Provide the (x, y) coordinate of the cell's center where the given text is located.  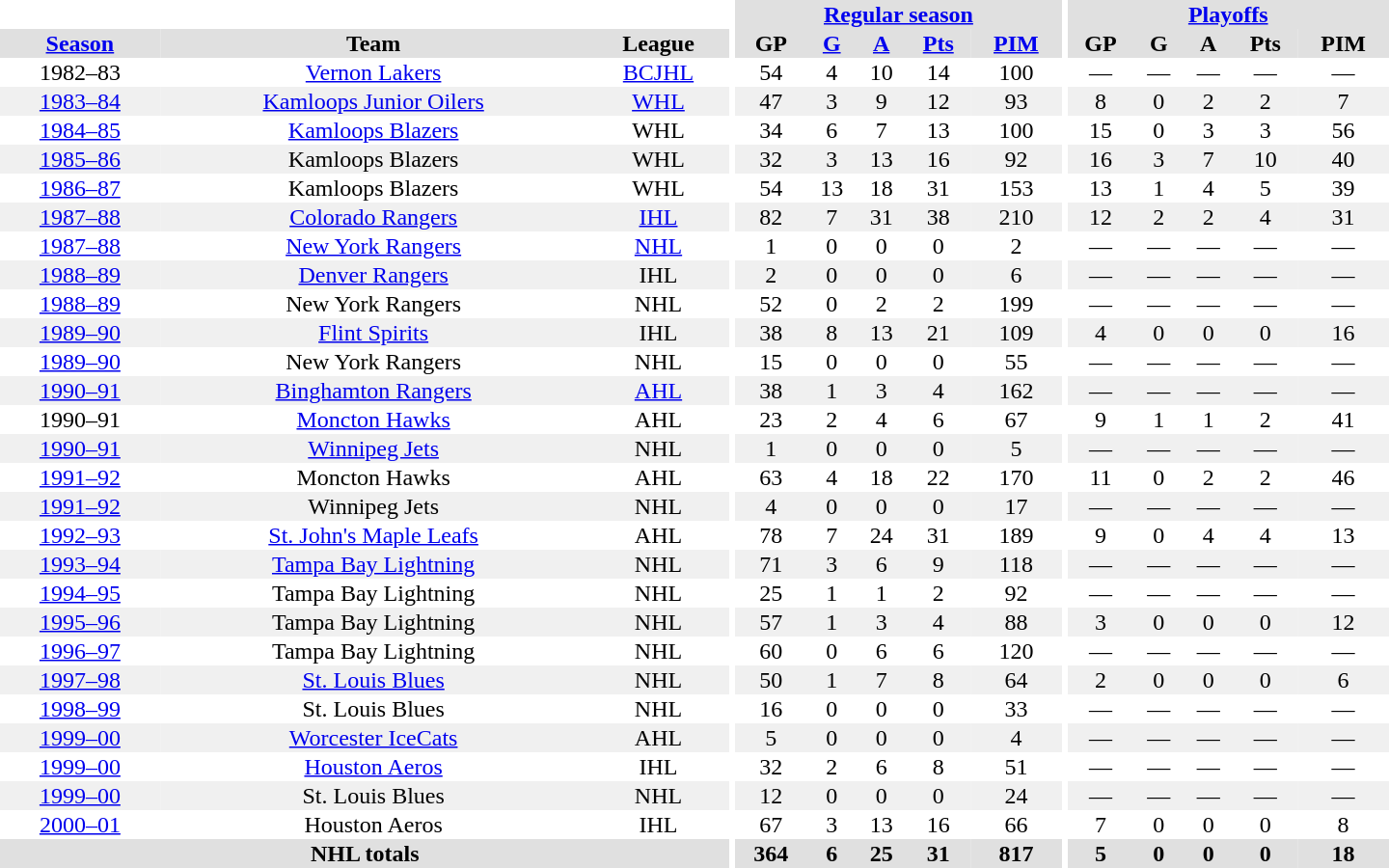
118 (1017, 564)
88 (1017, 622)
Kamloops Junior Oilers (374, 101)
1994–95 (80, 593)
51 (1017, 767)
Season (80, 43)
BCJHL (658, 72)
Colorado Rangers (374, 217)
Binghamton Rangers (374, 391)
82 (771, 217)
Regular season (899, 14)
199 (1017, 304)
71 (771, 564)
1986–87 (80, 188)
Denver Rangers (374, 275)
39 (1343, 188)
170 (1017, 477)
153 (1017, 188)
78 (771, 535)
34 (771, 130)
57 (771, 622)
50 (771, 680)
League (658, 43)
Playoffs (1228, 14)
189 (1017, 535)
Flint Spirits (374, 333)
210 (1017, 217)
11 (1100, 477)
1992–93 (80, 535)
63 (771, 477)
364 (771, 854)
41 (1343, 420)
Worcester IceCats (374, 738)
1984–85 (80, 130)
Vernon Lakers (374, 72)
1983–84 (80, 101)
66 (1017, 825)
1997–98 (80, 680)
NHL totals (365, 854)
817 (1017, 854)
1996–97 (80, 651)
Team (374, 43)
109 (1017, 333)
52 (771, 304)
55 (1017, 362)
14 (938, 72)
47 (771, 101)
46 (1343, 477)
1995–96 (80, 622)
17 (1017, 506)
1993–94 (80, 564)
64 (1017, 680)
60 (771, 651)
21 (938, 333)
93 (1017, 101)
St. John's Maple Leafs (374, 535)
1998–99 (80, 709)
40 (1343, 159)
23 (771, 420)
1985–86 (80, 159)
1982–83 (80, 72)
22 (938, 477)
120 (1017, 651)
2000–01 (80, 825)
56 (1343, 130)
162 (1017, 391)
33 (1017, 709)
